Locate the cell with the specified text and output its [x, y] center coordinate. 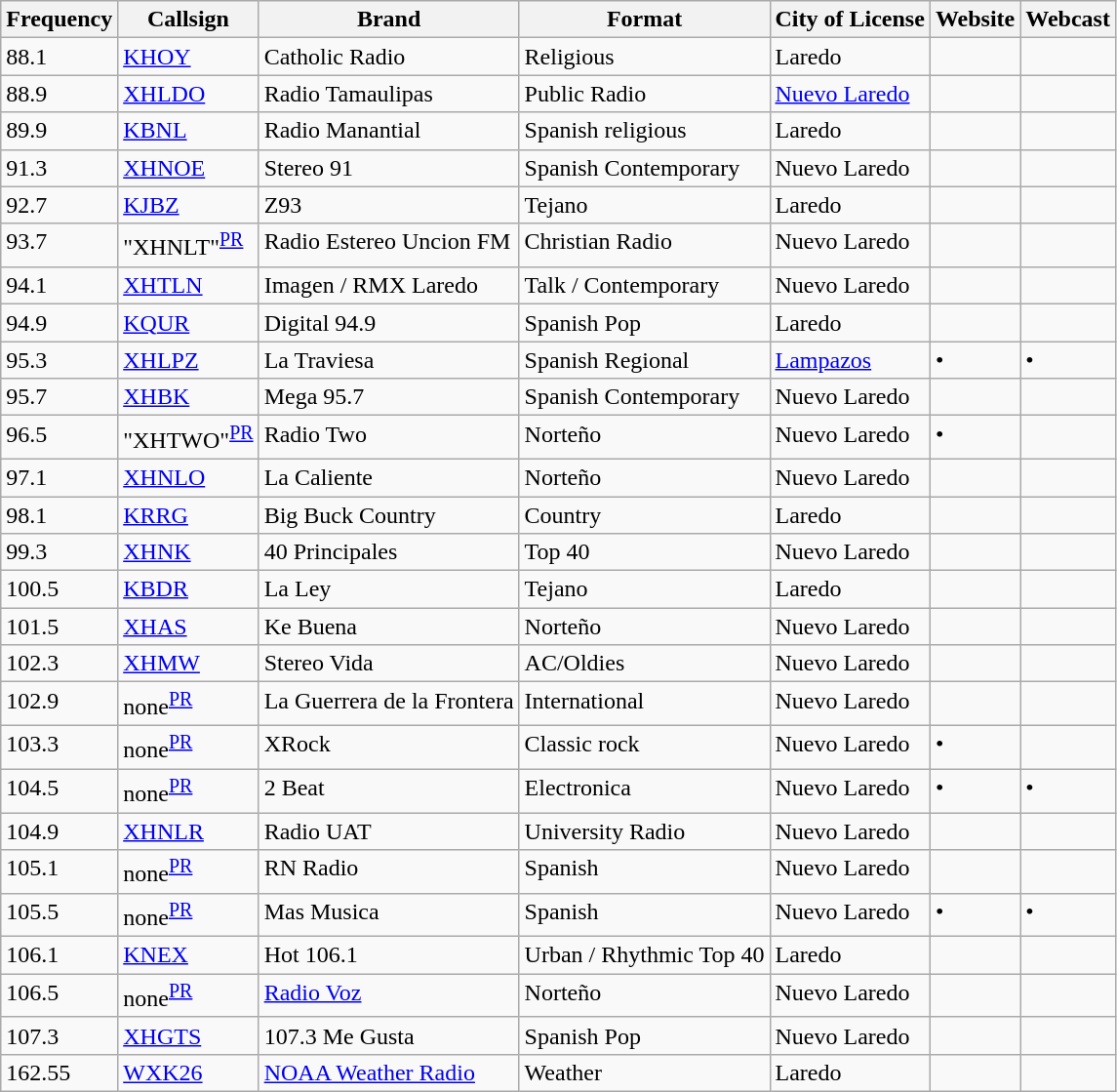
Ke Buena [388, 627]
Radio Manantial [388, 131]
94.9 [60, 323]
Electronica [644, 790]
KQUR [188, 323]
Country [644, 515]
XHTLN [188, 286]
Stereo 91 [388, 168]
La Caliente [388, 477]
Radio Tamaulipas [388, 94]
KNEX [188, 955]
100.5 [60, 589]
XHGTS [188, 1035]
Mega 95.7 [388, 397]
Religious [644, 57]
NOAA Weather Radio [388, 1072]
Radio Voz [388, 995]
103.3 [60, 748]
Spanish religious [644, 131]
95.7 [60, 397]
Callsign [188, 20]
2 Beat [388, 790]
XHNK [188, 552]
Imagen / RMX Laredo [388, 286]
Lampazos [850, 360]
Z93 [388, 205]
102.3 [60, 664]
Classic rock [644, 748]
162.55 [60, 1072]
105.5 [60, 915]
107.3 Me Gusta [388, 1035]
104.5 [60, 790]
89.9 [60, 131]
XHLPZ [188, 360]
104.9 [60, 831]
Website [975, 20]
93.7 [60, 246]
Radio Two [388, 437]
KBNL [188, 131]
Talk / Contemporary [644, 286]
La Traviesa [388, 360]
Big Buck Country [388, 515]
XHNLO [188, 477]
91.3 [60, 168]
Weather [644, 1072]
AC/Oldies [644, 664]
Webcast [1068, 20]
Christian Radio [644, 246]
106.5 [60, 995]
Top 40 [644, 552]
"XHTWO"PR [188, 437]
105.1 [60, 872]
Hot 106.1 [388, 955]
97.1 [60, 477]
International [644, 705]
XRock [388, 748]
XHNOE [188, 168]
98.1 [60, 515]
96.5 [60, 437]
Digital 94.9 [388, 323]
Catholic Radio [388, 57]
KHOY [188, 57]
106.1 [60, 955]
KJBZ [188, 205]
Stereo Vida [388, 664]
101.5 [60, 627]
Public Radio [644, 94]
KRRG [188, 515]
XHBK [188, 397]
Brand [388, 20]
City of License [850, 20]
88.9 [60, 94]
La Guerrera de la Frontera [388, 705]
40 Principales [388, 552]
RN Radio [388, 872]
KBDR [188, 589]
Spanish Regional [644, 360]
Format [644, 20]
99.3 [60, 552]
88.1 [60, 57]
Urban / Rhythmic Top 40 [644, 955]
Mas Musica [388, 915]
92.7 [60, 205]
94.1 [60, 286]
107.3 [60, 1035]
XHNLR [188, 831]
Radio UAT [388, 831]
University Radio [644, 831]
"XHNLT"PR [188, 246]
Radio Estereo Uncion FM [388, 246]
XHLDO [188, 94]
Frequency [60, 20]
95.3 [60, 360]
XHAS [188, 627]
La Ley [388, 589]
XHMW [188, 664]
102.9 [60, 705]
WXK26 [188, 1072]
